Locate the cell with the specified text and output its (x, y) center coordinate. 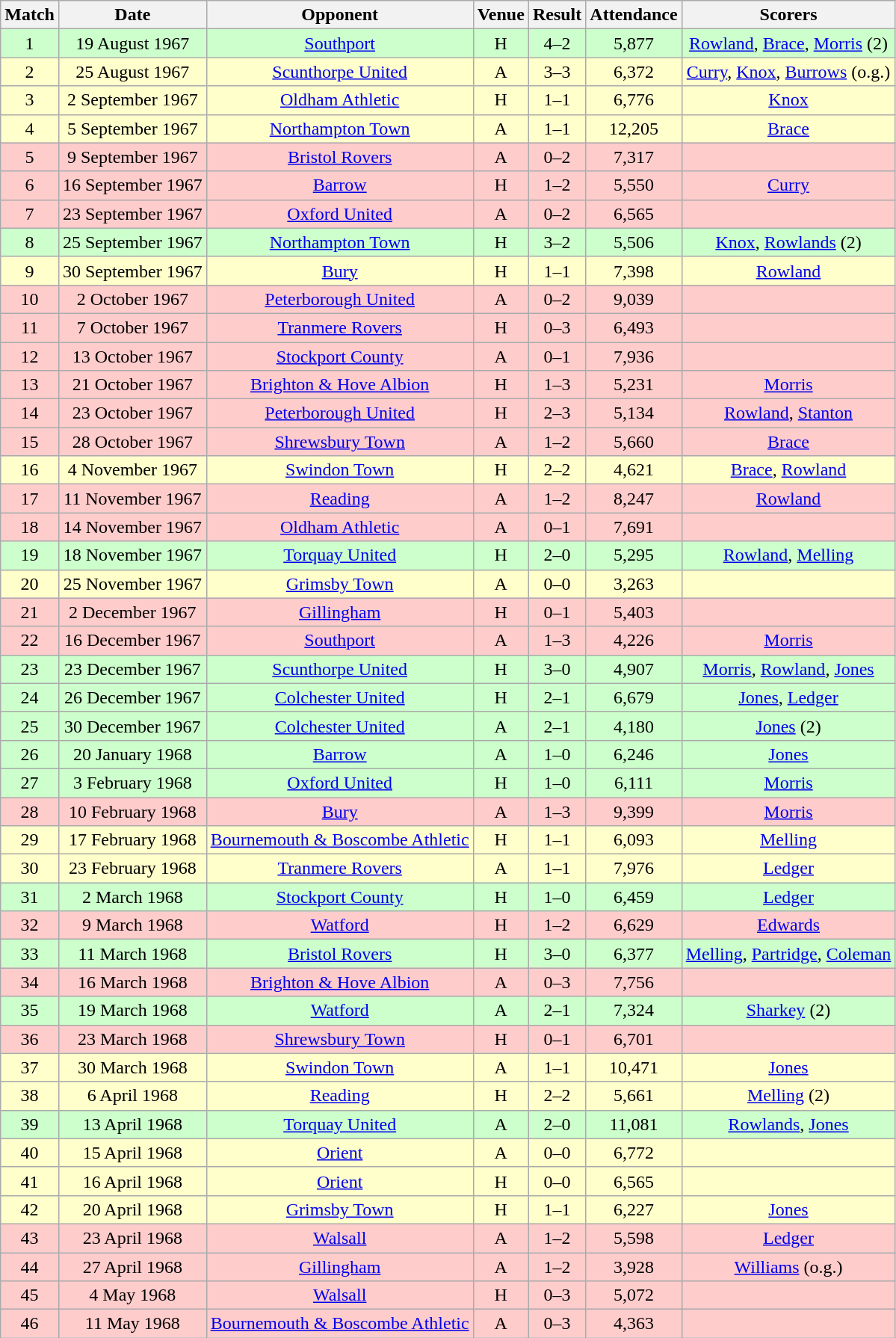
5 September 1967 (132, 129)
43 (30, 1238)
32 (30, 925)
Attendance (634, 15)
26 December 1967 (132, 697)
40 (30, 1153)
Rowland, Melling (788, 555)
20 April 1968 (132, 1209)
34 (30, 982)
3–2 (557, 242)
37 (30, 1067)
11 November 1967 (132, 499)
27 April 1968 (132, 1267)
33 (30, 954)
8,247 (634, 499)
12 (30, 357)
6,679 (634, 697)
12,205 (634, 129)
41 (30, 1181)
4 May 1968 (132, 1295)
19 (30, 555)
20 (30, 584)
19 March 1968 (132, 1011)
7,324 (634, 1011)
4,363 (634, 1324)
14 November 1967 (132, 527)
23 October 1967 (132, 413)
6,629 (634, 925)
5,295 (634, 555)
5,231 (634, 385)
2 October 1967 (132, 299)
Date (132, 15)
13 October 1967 (132, 357)
13 (30, 385)
9,039 (634, 299)
28 October 1967 (132, 442)
5,550 (634, 185)
10,471 (634, 1067)
16 March 1968 (132, 982)
15 (30, 442)
17 (30, 499)
Opponent (339, 15)
23 February 1968 (132, 869)
3 February 1968 (132, 783)
6,227 (634, 1209)
Rowland, Brace, Morris (2) (788, 43)
38 (30, 1096)
Result (557, 15)
9 September 1967 (132, 157)
17 February 1968 (132, 840)
27 (30, 783)
9,399 (634, 811)
22 (30, 641)
16 September 1967 (132, 185)
2 (30, 72)
3,263 (634, 584)
25 August 1967 (132, 72)
7,398 (634, 271)
6,377 (634, 954)
6,459 (634, 897)
Knox, Rowlands (2) (788, 242)
23 March 1968 (132, 1039)
16 April 1968 (132, 1181)
Jones (2) (788, 726)
6,093 (634, 840)
7,756 (634, 982)
6,772 (634, 1153)
2 December 1967 (132, 612)
Venue (501, 15)
13 April 1968 (132, 1124)
Knox (788, 100)
21 (30, 612)
25 November 1967 (132, 584)
25 (30, 726)
5,661 (634, 1096)
2 September 1967 (132, 100)
21 October 1967 (132, 385)
5 (30, 157)
4,226 (634, 641)
44 (30, 1267)
25 September 1967 (132, 242)
7,691 (634, 527)
11 May 1968 (132, 1324)
4,621 (634, 470)
Jones, Ledger (788, 697)
18 (30, 527)
Morris, Rowland, Jones (788, 669)
24 (30, 697)
2–3 (557, 413)
4,907 (634, 669)
Brace, Rowland (788, 470)
30 (30, 869)
30 September 1967 (132, 271)
6,701 (634, 1039)
46 (30, 1324)
9 March 1968 (132, 925)
36 (30, 1039)
Edwards (788, 925)
7,317 (634, 157)
11 (30, 327)
42 (30, 1209)
18 November 1967 (132, 555)
5,660 (634, 442)
7 (30, 214)
5,877 (634, 43)
4–2 (557, 43)
23 September 1967 (132, 214)
11,081 (634, 1124)
10 February 1968 (132, 811)
9 (30, 271)
3,928 (634, 1267)
Williams (o.g.) (788, 1267)
10 (30, 299)
5,403 (634, 612)
16 (30, 470)
26 (30, 754)
6,246 (634, 754)
5,598 (634, 1238)
Melling (2) (788, 1096)
28 (30, 811)
45 (30, 1295)
31 (30, 897)
7,936 (634, 357)
8 (30, 242)
7 October 1967 (132, 327)
Melling (788, 840)
Sharkey (2) (788, 1011)
20 January 1968 (132, 754)
11 March 1968 (132, 954)
6 (30, 185)
5,506 (634, 242)
4,180 (634, 726)
23 April 1968 (132, 1238)
Rowland, Stanton (788, 413)
23 (30, 669)
7,976 (634, 869)
Rowlands, Jones (788, 1124)
23 December 1967 (132, 669)
Scorers (788, 15)
30 March 1968 (132, 1067)
6 April 1968 (132, 1096)
3 (30, 100)
6,776 (634, 100)
Match (30, 15)
4 November 1967 (132, 470)
29 (30, 840)
Curry, Knox, Burrows (o.g.) (788, 72)
3–3 (557, 72)
6,493 (634, 327)
39 (30, 1124)
5,134 (634, 413)
1 (30, 43)
16 December 1967 (132, 641)
19 August 1967 (132, 43)
2 March 1968 (132, 897)
6,372 (634, 72)
Melling, Partridge, Coleman (788, 954)
14 (30, 413)
30 December 1967 (132, 726)
4 (30, 129)
15 April 1968 (132, 1153)
6,111 (634, 783)
35 (30, 1011)
5,072 (634, 1295)
Curry (788, 185)
